Determine the [X, Y] coordinate at the center of the cell enclosing the given text.  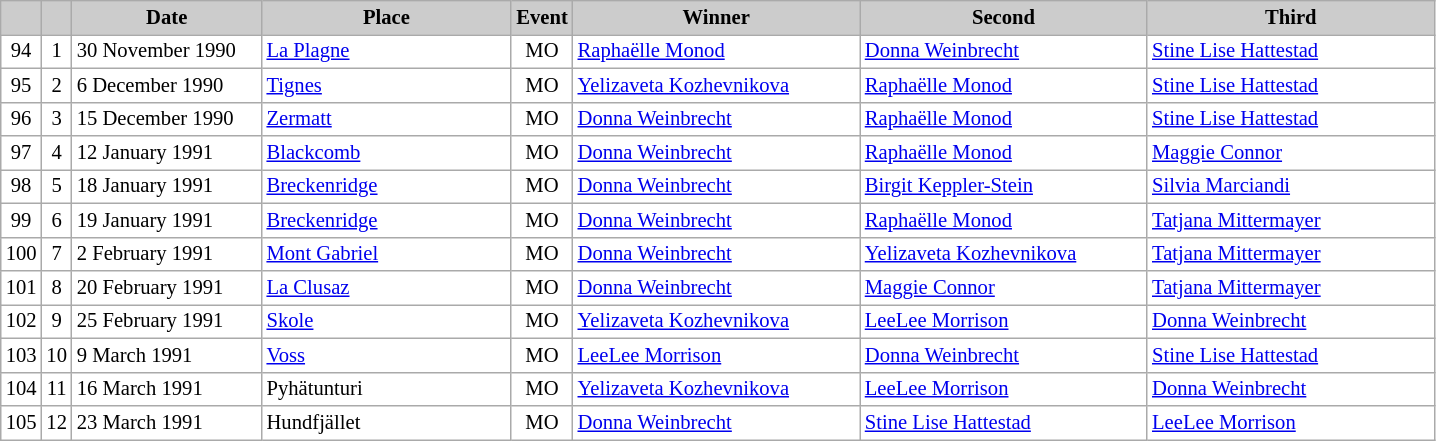
25 February 1991 [167, 321]
Second [1004, 17]
97 [22, 153]
Zermatt [387, 119]
8 [56, 287]
Winner [716, 17]
30 November 1990 [167, 51]
9 [56, 321]
Voss [387, 355]
16 March 1991 [167, 389]
Third [1290, 17]
2 [56, 85]
5 [56, 186]
Event [542, 17]
7 [56, 254]
6 [56, 220]
99 [22, 220]
10 [56, 355]
103 [22, 355]
4 [56, 153]
Mont Gabriel [387, 254]
11 [56, 389]
102 [22, 321]
Tignes [387, 85]
100 [22, 254]
9 March 1991 [167, 355]
18 January 1991 [167, 186]
Hundfjället [387, 423]
95 [22, 85]
Blackcomb [387, 153]
Birgit Keppler-Stein [1004, 186]
94 [22, 51]
23 March 1991 [167, 423]
98 [22, 186]
Date [167, 17]
Place [387, 17]
Silvia Marciandi [1290, 186]
105 [22, 423]
96 [22, 119]
Skole [387, 321]
19 January 1991 [167, 220]
12 January 1991 [167, 153]
Pyhätunturi [387, 389]
6 December 1990 [167, 85]
104 [22, 389]
2 February 1991 [167, 254]
15 December 1990 [167, 119]
La Plagne [387, 51]
101 [22, 287]
3 [56, 119]
1 [56, 51]
La Clusaz [387, 287]
12 [56, 423]
20 February 1991 [167, 287]
